Provide the (x, y) coordinate of the cell's center where the given text is located.  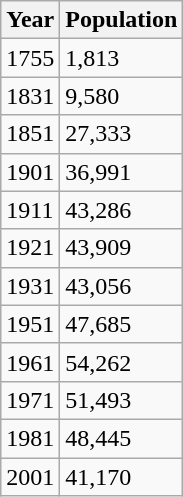
Population (122, 20)
54,262 (122, 362)
43,056 (122, 286)
1971 (30, 400)
43,286 (122, 210)
36,991 (122, 172)
1931 (30, 286)
1901 (30, 172)
9,580 (122, 96)
47,685 (122, 324)
1981 (30, 438)
2001 (30, 477)
Year (30, 20)
27,333 (122, 134)
1,813 (122, 58)
51,493 (122, 400)
41,170 (122, 477)
1911 (30, 210)
48,445 (122, 438)
1831 (30, 96)
1961 (30, 362)
1851 (30, 134)
1921 (30, 248)
1951 (30, 324)
43,909 (122, 248)
1755 (30, 58)
